From the cell containing the given text, extract its center point as (x, y) coordinate. 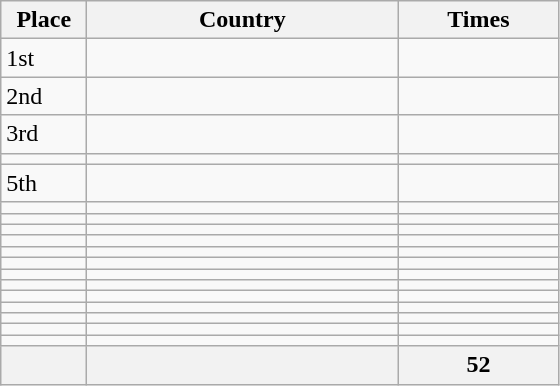
3rd (44, 134)
1st (44, 58)
5th (44, 183)
2nd (44, 96)
Place (44, 20)
Times (478, 20)
52 (478, 365)
Country (242, 20)
